Identify which cell holds the provided text, then report its [x, y] central coordinate. 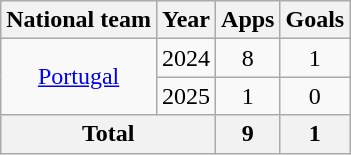
Total [108, 134]
0 [315, 96]
Portugal [79, 77]
Apps [248, 20]
2025 [186, 96]
8 [248, 58]
National team [79, 20]
9 [248, 134]
2024 [186, 58]
Goals [315, 20]
Year [186, 20]
